Determine the (X, Y) coordinate at the center of the cell enclosing the given text.  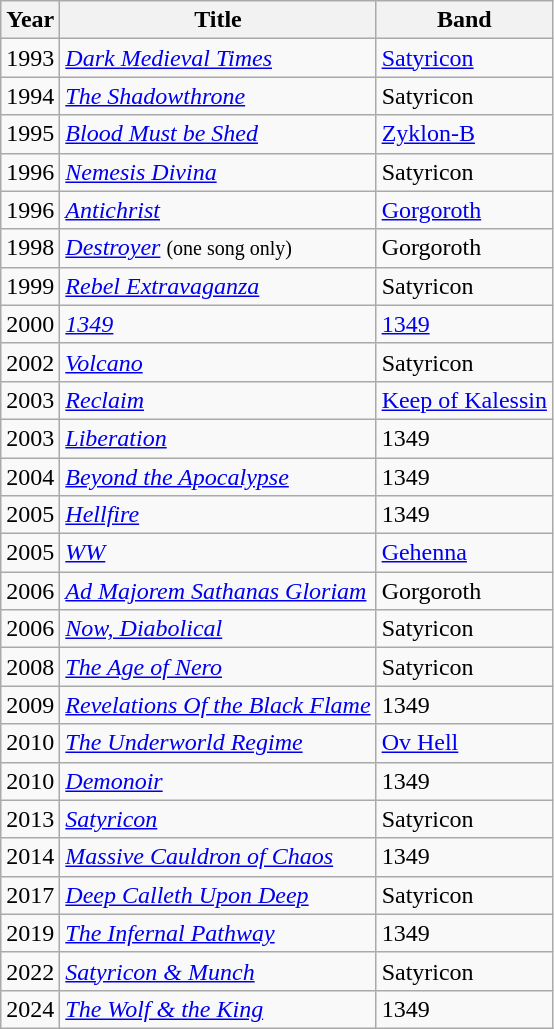
Deep Calleth Upon Deep (218, 895)
Gehenna (464, 553)
Zyklon-B (464, 134)
2002 (30, 362)
1994 (30, 96)
The Underworld Regime (218, 743)
Year (30, 20)
Reclaim (218, 400)
1998 (30, 248)
Demonoir (218, 781)
Blood Must be Shed (218, 134)
Antichrist (218, 210)
The Infernal Pathway (218, 933)
2004 (30, 477)
The Wolf & the King (218, 1009)
2000 (30, 324)
The Age of Nero (218, 667)
2022 (30, 971)
Rebel Extravaganza (218, 286)
2009 (30, 705)
The Shadowthrone (218, 96)
Ov Hell (464, 743)
1999 (30, 286)
Band (464, 20)
2024 (30, 1009)
Volcano (218, 362)
Keep of Kalessin (464, 400)
Title (218, 20)
Nemesis Divina (218, 172)
1993 (30, 58)
Massive Cauldron of Chaos (218, 857)
Revelations Of the Black Flame (218, 705)
2017 (30, 895)
Destroyer (one song only) (218, 248)
Dark Medieval Times (218, 58)
Beyond the Apocalypse (218, 477)
2013 (30, 819)
Now, Diabolical (218, 629)
WW (218, 553)
2019 (30, 933)
Hellfire (218, 515)
2008 (30, 667)
Liberation (218, 438)
Satyricon & Munch (218, 971)
Ad Majorem Sathanas Gloriam (218, 591)
1995 (30, 134)
2014 (30, 857)
